Search for the cell housing the specified text and yield its (x, y) center coordinate. 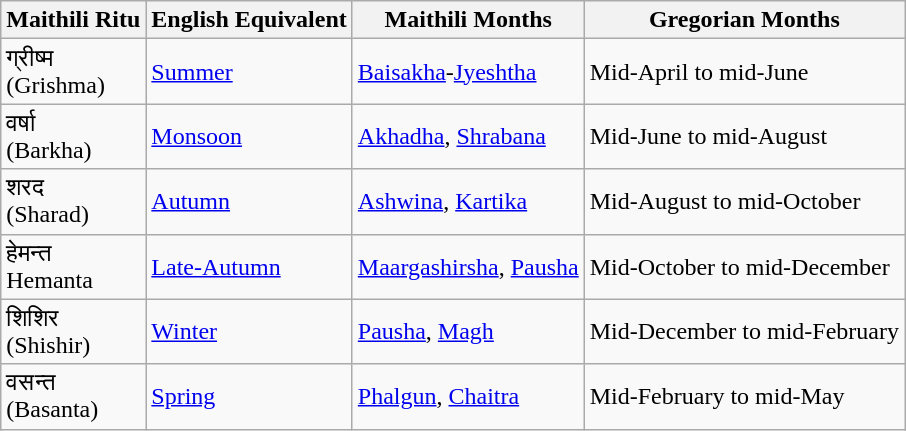
Spring (249, 396)
Maithili Months (468, 20)
Akhadha, Shrabana (468, 136)
Mid-December to mid-February (744, 332)
वसन्त(Basanta) (74, 396)
शरद(Sharad) (74, 202)
Baisakha-Jyeshtha (468, 72)
Pausha, Magh (468, 332)
हेमन्तHemanta (74, 266)
वर्षा(Barkha) (74, 136)
Mid-August to mid-October (744, 202)
Monsoon (249, 136)
Late-Autumn (249, 266)
Gregorian Months (744, 20)
Mid-February to mid-May (744, 396)
Mid-October to mid-December (744, 266)
Maithili Ritu (74, 20)
ग्रीष्म(Grishma) (74, 72)
Maargashirsha, Pausha (468, 266)
Phalgun, Chaitra (468, 396)
Summer (249, 72)
Autumn (249, 202)
Mid-April to mid-June (744, 72)
शिशिर(Shishir) (74, 332)
Mid-June to mid-August (744, 136)
Ashwina, Kartika (468, 202)
Winter (249, 332)
English Equivalent (249, 20)
